Provide the [X, Y] coordinate of the cell's center where the given text is located.  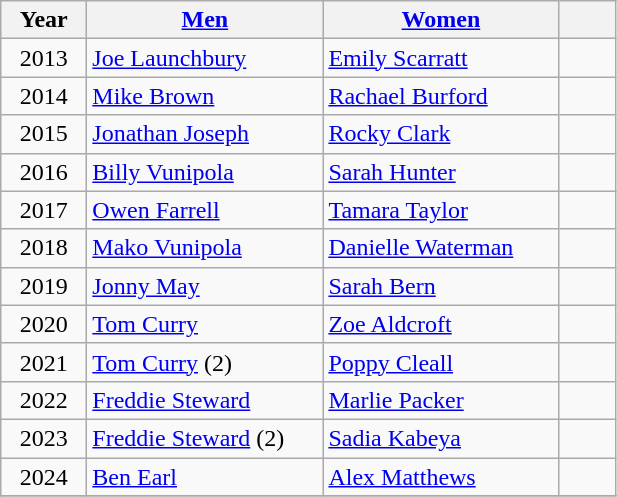
Emily Scarratt [441, 58]
2014 [44, 96]
Marlie Packer [441, 400]
2021 [44, 362]
Zoe Aldcroft [441, 324]
Freddie Steward (2) [205, 438]
Sarah Bern [441, 286]
Tom Curry (2) [205, 362]
Sadia Kabeya [441, 438]
2020 [44, 324]
Joe Launchbury [205, 58]
Owen Farrell [205, 210]
Tom Curry [205, 324]
Men [205, 20]
Rachael Burford [441, 96]
Jonny May [205, 286]
Billy Vunipola [205, 172]
Mike Brown [205, 96]
Women [441, 20]
2016 [44, 172]
Jonathan Joseph [205, 134]
2023 [44, 438]
Freddie Steward [205, 400]
Poppy Cleall [441, 362]
2024 [44, 477]
2019 [44, 286]
2013 [44, 58]
Mako Vunipola [205, 248]
Danielle Waterman [441, 248]
Alex Matthews [441, 477]
2018 [44, 248]
Ben Earl [205, 477]
2022 [44, 400]
Year [44, 20]
Tamara Taylor [441, 210]
2015 [44, 134]
Rocky Clark [441, 134]
2017 [44, 210]
Sarah Hunter [441, 172]
